For the text-containing cell, return its midpoint in [X, Y] coordinate format. 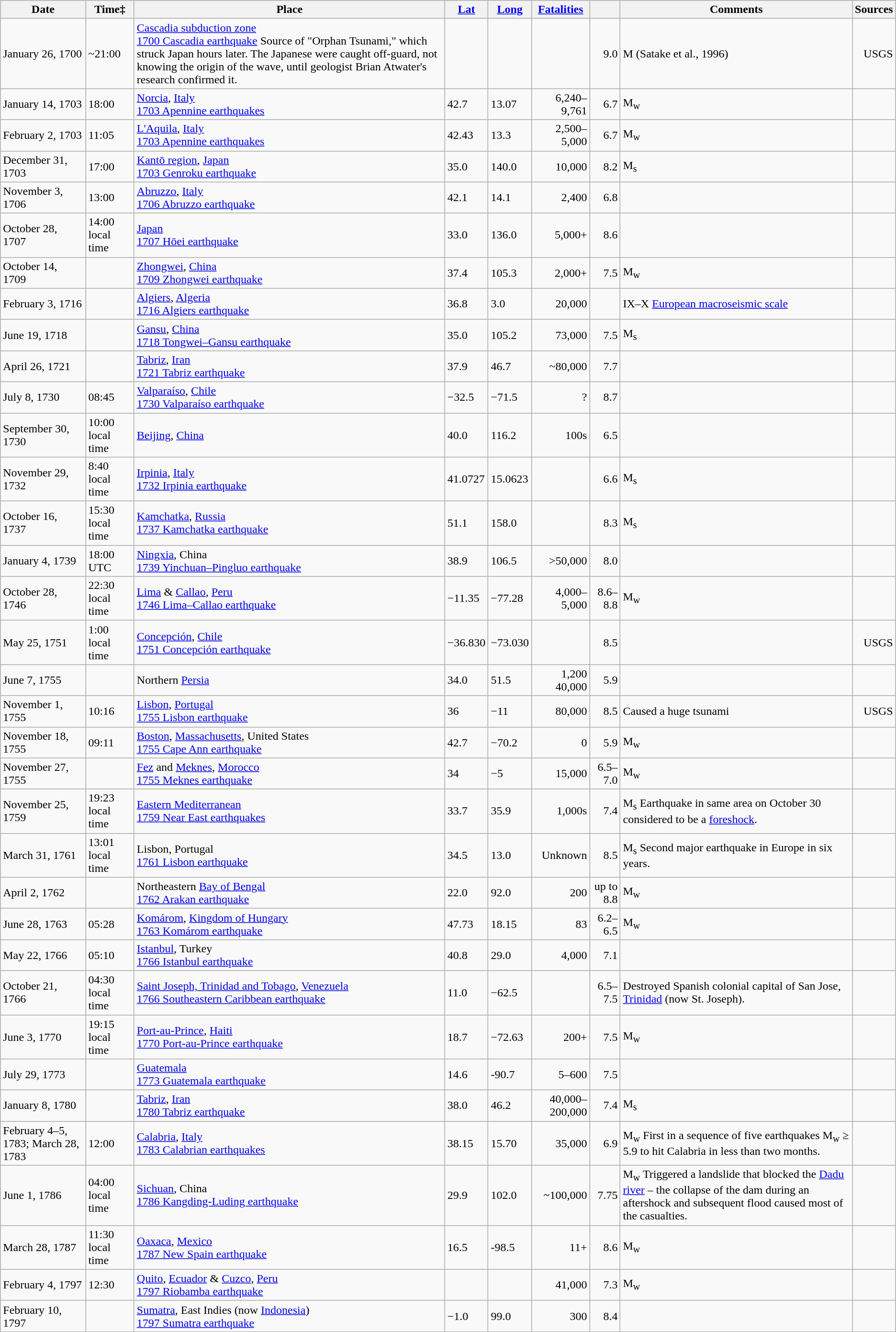
38.0 [466, 1106]
2,400 [561, 197]
? [561, 397]
−71.5 [510, 397]
8.7 [605, 397]
15,000 [561, 774]
March 31, 1761 [43, 855]
Algiers, Algeria1716 Algiers earthquake [289, 304]
1,000s [561, 811]
10:16 [110, 711]
Eastern Mediterranean1759 Near East earthquakes [289, 811]
4,000–5,000 [561, 598]
200 [561, 892]
40.0 [466, 435]
22.0 [466, 892]
April 2, 1762 [43, 892]
5–600 [561, 1074]
Mw First in a sequence of five earthquakes Mw ≥ 5.9 to hit Calabria in less than two months. [736, 1143]
18.15 [510, 924]
-98.5 [510, 1247]
6,240–9,761 [561, 104]
Port-au-Prince, Haiti1770 Port-au-Prince earthquake [289, 1037]
November 27, 1755 [43, 774]
7.3 [605, 1285]
>50,000 [561, 561]
February 4, 1797 [43, 1285]
Irpinia, Italy1732 Irpinia earthquake [289, 479]
99.0 [510, 1316]
11.0 [466, 993]
15.70 [510, 1143]
Kantō region, Japan 1703 Genroku earthquake [289, 167]
6.2–6.5 [605, 924]
80,000 [561, 711]
Ms Earthquake in same area on October 30 considered to be a foreshock. [736, 811]
14.6 [466, 1074]
January 8, 1780 [43, 1106]
Northern Persia [289, 680]
19:15 local time [110, 1037]
October 21, 1766 [43, 993]
Japan1707 Hōei earthquake [289, 235]
13:00 [110, 197]
Fez and Meknes, Morocco1755 Meknes earthquake [289, 774]
37.9 [466, 366]
14:00 local time [110, 235]
14.1 [510, 197]
09:11 [110, 742]
6.6 [605, 479]
−5 [510, 774]
40,000–200,000 [561, 1106]
Saint Joseph, Trinidad and Tobago, Venezuela1766 Southeastern Caribbean earthquake [289, 993]
4,000 [561, 955]
L'Aquila, Italy1703 Apennine earthquakes [289, 135]
41,000 [561, 1285]
10,000 [561, 167]
51.5 [510, 680]
Boston, Massachusetts, United States1755 Cape Ann earthquake [289, 742]
Caused a huge tsunami [736, 711]
Quito, Ecuador & Cuzco, Peru1797 Riobamba earthquake [289, 1285]
June 7, 1755 [43, 680]
Komárom, Kingdom of Hungary1763 Komárom earthquake [289, 924]
Sumatra, East Indies (now Indonesia)1797 Sumatra earthquake [289, 1316]
0 [561, 742]
3.0 [510, 304]
9.0 [605, 54]
34.0 [466, 680]
140.0 [510, 167]
6.8 [605, 197]
102.0 [510, 1195]
Lat [466, 10]
11+ [561, 1247]
12:00 [110, 1143]
Guatemala 1773 Guatemala earthquake [289, 1074]
-90.7 [510, 1074]
116.2 [510, 435]
Gansu, China1718 Tongwei–Gansu earthquake [289, 335]
Valparaíso, Chile1730 Valparaíso earthquake [289, 397]
Fatalities [561, 10]
February 3, 1716 [43, 304]
April 26, 1721 [43, 366]
41.0727 [466, 479]
Ms Second major earthquake in Europe in six years. [736, 855]
15:30 local time [110, 523]
33.0 [466, 235]
13:01 local time [110, 855]
October 14, 1709 [43, 273]
05:10 [110, 955]
15.0623 [510, 479]
Time‡ [110, 10]
18:00 UTC [110, 561]
83 [561, 924]
6.5 [605, 435]
6.5–7.0 [605, 774]
16.5 [466, 1247]
June 28, 1763 [43, 924]
200+ [561, 1037]
Istanbul, Turkey1766 Istanbul earthquake [289, 955]
158.0 [510, 523]
March 28, 1787 [43, 1247]
8.4 [605, 1316]
Long [510, 10]
22:30 local time [110, 598]
38.9 [466, 561]
−11.35 [466, 598]
19:23 local time [110, 811]
Lisbon, Portugal1761 Lisbon earthquake [289, 855]
Zhongwei, China1709 Zhongwei earthquake [289, 273]
November 29, 1732 [43, 479]
Comments [736, 10]
February 2, 1703 [43, 135]
Date [43, 10]
13.0 [510, 855]
13.3 [510, 135]
40.8 [466, 955]
November 25, 1759 [43, 811]
July 29, 1773 [43, 1074]
38.15 [466, 1143]
105.3 [510, 273]
Calabria, Italy1783 Calabrian earthquakes [289, 1143]
92.0 [510, 892]
−32.5 [466, 397]
5,000+ [561, 235]
July 8, 1730 [43, 397]
12:30 [110, 1285]
42.43 [466, 135]
June 3, 1770 [43, 1037]
~100,000 [561, 1195]
18:00 [110, 104]
100s [561, 435]
34.5 [466, 855]
13.07 [510, 104]
Lima & Callao, Peru1746 Lima–Callao earthquake [289, 598]
~21:00 [110, 54]
−1.0 [466, 1316]
34 [466, 774]
05:28 [110, 924]
6.9 [605, 1143]
Lisbon, Portugal1755 Lisbon earthquake [289, 711]
106.5 [510, 561]
−72.63 [510, 1037]
May 25, 1751 [43, 643]
M (Satake et al., 1996) [736, 54]
Destroyed Spanish colonial capital of San Jose, Trinidad (now St. Joseph). [736, 993]
Norcia, Italy1703 Apennine earthquakes [289, 104]
December 31, 1703 [43, 167]
Oaxaca, Mexico1787 New Spain earthquake [289, 1247]
8.6–8.8 [605, 598]
6.5–7.5 [605, 993]
1,20040,000 [561, 680]
35,000 [561, 1143]
May 22, 1766 [43, 955]
June 1, 1786 [43, 1195]
7.75 [605, 1195]
November 3, 1706 [43, 197]
November 1, 1755 [43, 711]
February 4–5, 1783; March 28, 1783 [43, 1143]
42.1 [466, 197]
−36.830 [466, 643]
29.0 [510, 955]
February 10, 1797 [43, 1316]
up to 8.8 [605, 892]
October 28, 1707 [43, 235]
51.1 [466, 523]
Ningxia, China1739 Yinchuan–Pingluo earthquake [289, 561]
Abruzzo, Italy 1706 Abruzzo earthquake [289, 197]
46.2 [510, 1106]
10:00 local time [110, 435]
−77.28 [510, 598]
46.7 [510, 366]
20,000 [561, 304]
Unknown [561, 855]
2,000+ [561, 273]
Tabriz, Iran1780 Tabriz earthquake [289, 1106]
8.0 [605, 561]
2,500–5,000 [561, 135]
33.7 [466, 811]
18.7 [466, 1037]
36.8 [466, 304]
Northeastern Bay of Bengal1762 Arakan earthquake [289, 892]
October 28, 1746 [43, 598]
7.1 [605, 955]
−11 [510, 711]
October 16, 1737 [43, 523]
−73.030 [510, 643]
IX–X European macroseismic scale [736, 304]
January 4, 1739 [43, 561]
Place [289, 10]
8.3 [605, 523]
136.0 [510, 235]
04:30 local time [110, 993]
Tabriz, Iran1721 Tabriz earthquake [289, 366]
8.2 [605, 167]
Sichuan, China1786 Kangding-Luding earthquake [289, 1195]
Concepción, Chile1751 Concepción earthquake [289, 643]
−70.2 [510, 742]
36 [466, 711]
Kamchatka, Russia1737 Kamchatka earthquake [289, 523]
7.7 [605, 366]
37.4 [466, 273]
73,000 [561, 335]
35.9 [510, 811]
~80,000 [561, 366]
June 19, 1718 [43, 335]
11:30 local time [110, 1247]
11:05 [110, 135]
17:00 [110, 167]
105.2 [510, 335]
September 30, 1730 [43, 435]
8:40 local time [110, 479]
−62.5 [510, 993]
January 14, 1703 [43, 104]
29.9 [466, 1195]
08:45 [110, 397]
November 18, 1755 [43, 742]
January 26, 1700 [43, 54]
1:00 local time [110, 643]
04:00 local time [110, 1195]
300 [561, 1316]
Sources [874, 10]
Beijing, China [289, 435]
47.73 [466, 924]
